Search for the cell housing the specified text and yield its [X, Y] center coordinate. 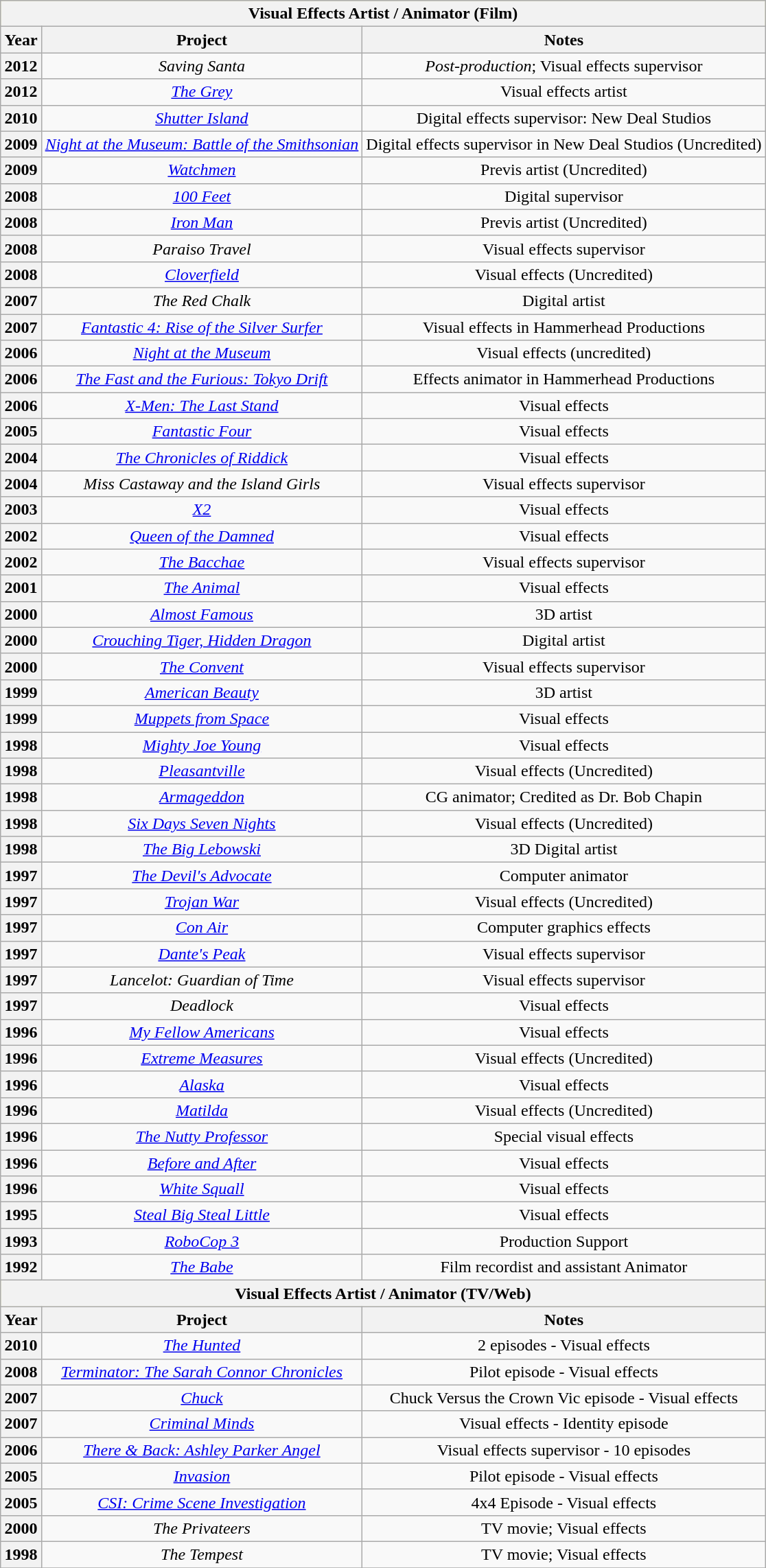
My Fellow Americans [202, 1032]
Crouching Tiger, Hidden Dragon [202, 640]
The Chronicles of Riddick [202, 458]
Lancelot: Guardian of Time [202, 980]
The Hunted [202, 1346]
Invasion [202, 1476]
The Devil's Advocate [202, 876]
Six Days Seven Nights [202, 823]
Iron Man [202, 222]
Visual effects supervisor - 10 episodes [564, 1450]
The Tempest [202, 1554]
The Babe [202, 1267]
The Nutty Professor [202, 1136]
1995 [21, 1215]
Criminal Minds [202, 1424]
Fantastic Four [202, 432]
Con Air [202, 928]
Chuck [202, 1398]
The Animal [202, 588]
The Privateers [202, 1528]
1993 [21, 1241]
Queen of the Damned [202, 536]
Before and After [202, 1163]
Saving Santa [202, 66]
Terminator: The Sarah Connor Chronicles [202, 1372]
The Bacchae [202, 562]
Computer graphics effects [564, 928]
Chuck Versus the Crown Vic episode - Visual effects [564, 1398]
Cloverfield [202, 274]
Muppets from Space [202, 718]
Special visual effects [564, 1136]
Post-production; Visual effects supervisor [564, 66]
Night at the Museum: Battle of the Smithsonian [202, 144]
Shutter Island [202, 118]
Watchmen [202, 170]
Miss Castaway and the Island Girls [202, 484]
Dante's Peak [202, 954]
Visual effects in Hammerhead Productions [564, 327]
Alaska [202, 1084]
Steal Big Steal Little [202, 1215]
Digital effects supervisor in New Deal Studios (Uncredited) [564, 144]
1992 [21, 1267]
The Red Chalk [202, 301]
Visual effects artist [564, 92]
X2 [202, 510]
Digital supervisor [564, 196]
Digital effects supervisor: New Deal Studios [564, 118]
Deadlock [202, 1006]
Matilda [202, 1110]
Armageddon [202, 797]
Visual Effects Artist / Animator (TV/Web) [383, 1294]
Fantastic 4: Rise of the Silver Surfer [202, 327]
The Convent [202, 666]
Extreme Measures [202, 1058]
100 Feet [202, 196]
Visual effects (uncredited) [564, 353]
2001 [21, 588]
American Beauty [202, 692]
Production Support [564, 1241]
The Big Lebowski [202, 850]
Computer animator [564, 876]
4x4 Episode - Visual effects [564, 1502]
There & Back: Ashley Parker Angel [202, 1450]
Pleasantville [202, 771]
White Squall [202, 1189]
Effects animator in Hammerhead Productions [564, 379]
CSI: Crime Scene Investigation [202, 1502]
Paraiso Travel [202, 248]
X-Men: The Last Stand [202, 406]
The Fast and the Furious: Tokyo Drift [202, 379]
CG animator; Credited as Dr. Bob Chapin [564, 797]
2 episodes - Visual effects [564, 1346]
Visual effects - Identity episode [564, 1424]
2003 [21, 510]
3D Digital artist [564, 850]
The Grey [202, 92]
Mighty Joe Young [202, 745]
Visual Effects Artist / Animator (Film) [383, 14]
RoboCop 3 [202, 1241]
Almost Famous [202, 614]
Film recordist and assistant Animator [564, 1267]
Night at the Museum [202, 353]
Trojan War [202, 902]
